Pinpoint the cell where the given text exists, returning its (X, Y) midpoint coordinate. 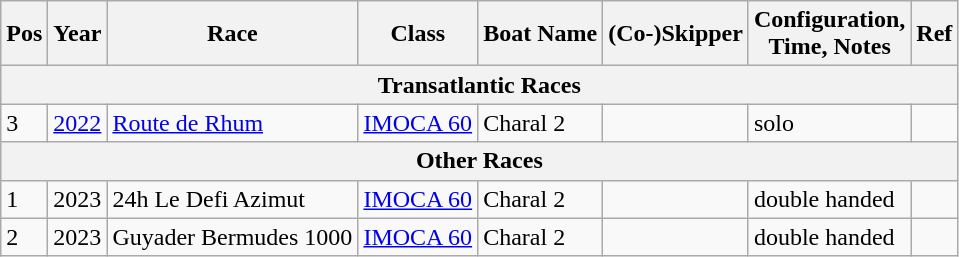
Ref (934, 34)
2 (24, 237)
Class (418, 34)
Boat Name (540, 34)
2022 (78, 123)
Configuration,Time, Notes (829, 34)
solo (829, 123)
1 (24, 199)
Guyader Bermudes 1000 (232, 237)
Race (232, 34)
Transatlantic Races (480, 85)
Year (78, 34)
Other Races (480, 161)
(Co-)Skipper (676, 34)
Route de Rhum (232, 123)
Pos (24, 34)
24h Le Defi Azimut (232, 199)
3 (24, 123)
